Return [X, Y] of the center of cell containing provided text 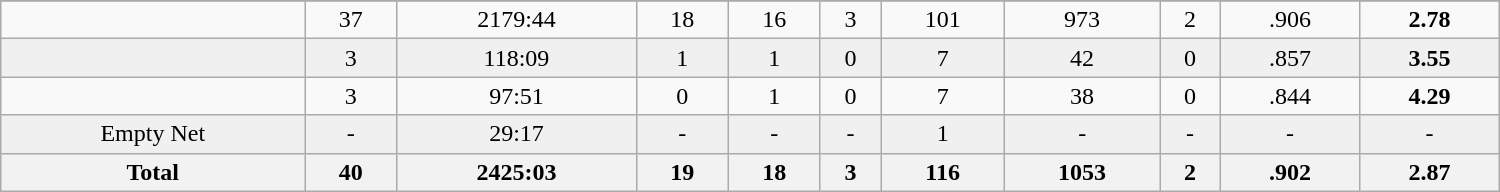
2425:03 [516, 172]
16 [774, 20]
19 [682, 172]
.906 [1290, 20]
101 [943, 20]
116 [943, 172]
4.29 [1430, 96]
2.87 [1430, 172]
.857 [1290, 58]
118:09 [516, 58]
973 [1082, 20]
Total [153, 172]
42 [1082, 58]
.902 [1290, 172]
3.55 [1430, 58]
29:17 [516, 134]
Empty Net [153, 134]
2179:44 [516, 20]
.844 [1290, 96]
1053 [1082, 172]
38 [1082, 96]
2.78 [1430, 20]
97:51 [516, 96]
40 [351, 172]
37 [351, 20]
